Detect which cell encompasses the target text, then output its [X, Y] center coordinate. 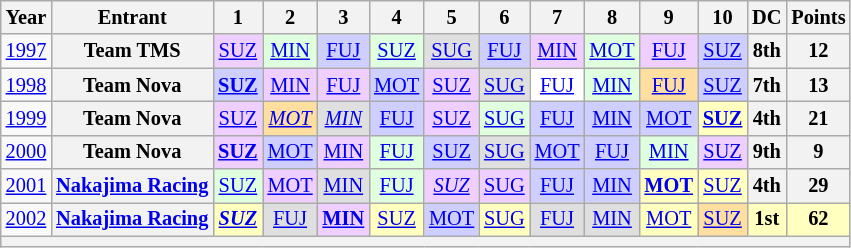
6 [504, 17]
8th [766, 51]
2002 [26, 219]
1999 [26, 118]
10 [722, 17]
2 [290, 17]
9th [766, 152]
5 [452, 17]
2001 [26, 186]
1st [766, 219]
Entrant [132, 17]
21 [818, 118]
29 [818, 186]
13 [818, 85]
Points [818, 17]
7th [766, 85]
4 [396, 17]
2000 [26, 152]
Team TMS [132, 51]
12 [818, 51]
1998 [26, 85]
Year [26, 17]
1997 [26, 51]
62 [818, 219]
7 [558, 17]
8 [612, 17]
1 [238, 17]
DC [766, 17]
3 [344, 17]
